Return (x, y) of the center of cell containing provided text 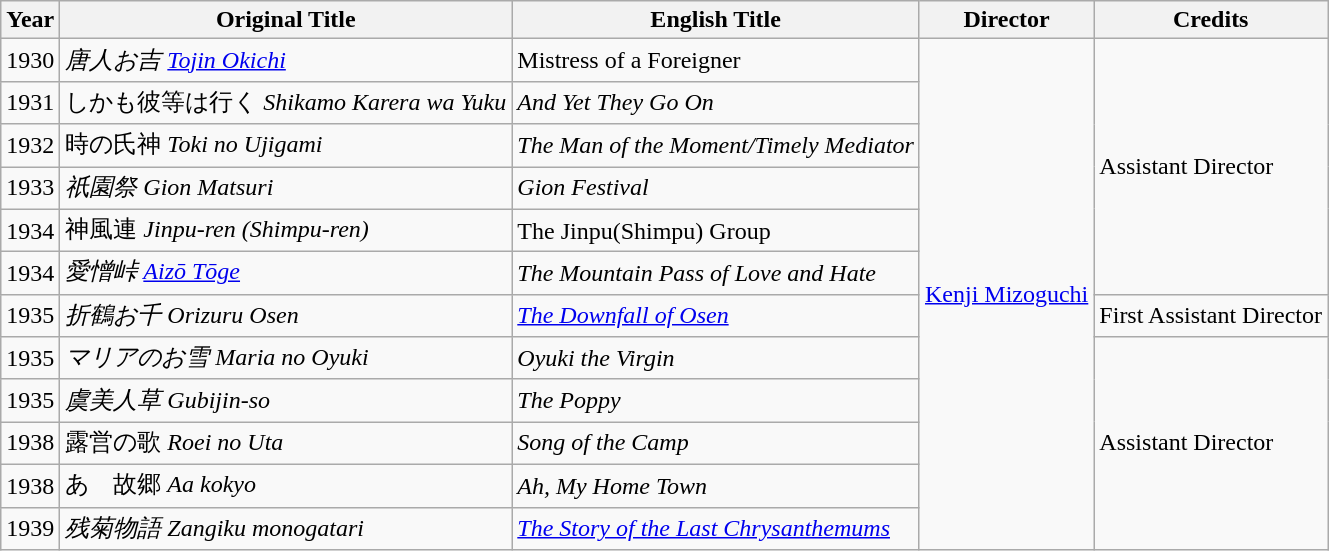
1930 (30, 60)
Gion Festival (716, 188)
マリアのお雪 Maria no Oyuki (286, 358)
Year (30, 20)
しかも彼等は行く Shikamo Karera wa Yuku (286, 102)
残菊物語 Zangiku monogatari (286, 528)
Credits (1211, 20)
And Yet They Go On (716, 102)
Mistress of a Foreigner (716, 60)
1933 (30, 188)
愛憎峠 Aizō Tōge (286, 274)
English Title (716, 20)
1932 (30, 146)
1939 (30, 528)
虞美人草 Gubijin-so (286, 400)
First Assistant Director (1211, 316)
Original Title (286, 20)
露営の歌 Roei no Uta (286, 444)
折鶴お千 Orizuru Osen (286, 316)
Oyuki the Virgin (716, 358)
The Man of the Moment/Timely Mediator (716, 146)
祇園祭 Gion Matsuri (286, 188)
The Poppy (716, 400)
The Downfall of Osen (716, 316)
神風連 Jinpu-ren (Shimpu-ren) (286, 230)
1931 (30, 102)
唐人お吉 Tojin Okichi (286, 60)
時の氏神 Toki no Ujigami (286, 146)
あゝ故郷 Aa kokyo (286, 486)
Director (1006, 20)
Ah, My Home Town (716, 486)
The Jinpu(Shimpu) Group (716, 230)
The Mountain Pass of Love and Hate (716, 274)
The Story of the Last Chrysanthemums (716, 528)
Kenji Mizoguchi (1006, 294)
Song of the Camp (716, 444)
